Identify which cell holds the provided text, then report its [x, y] central coordinate. 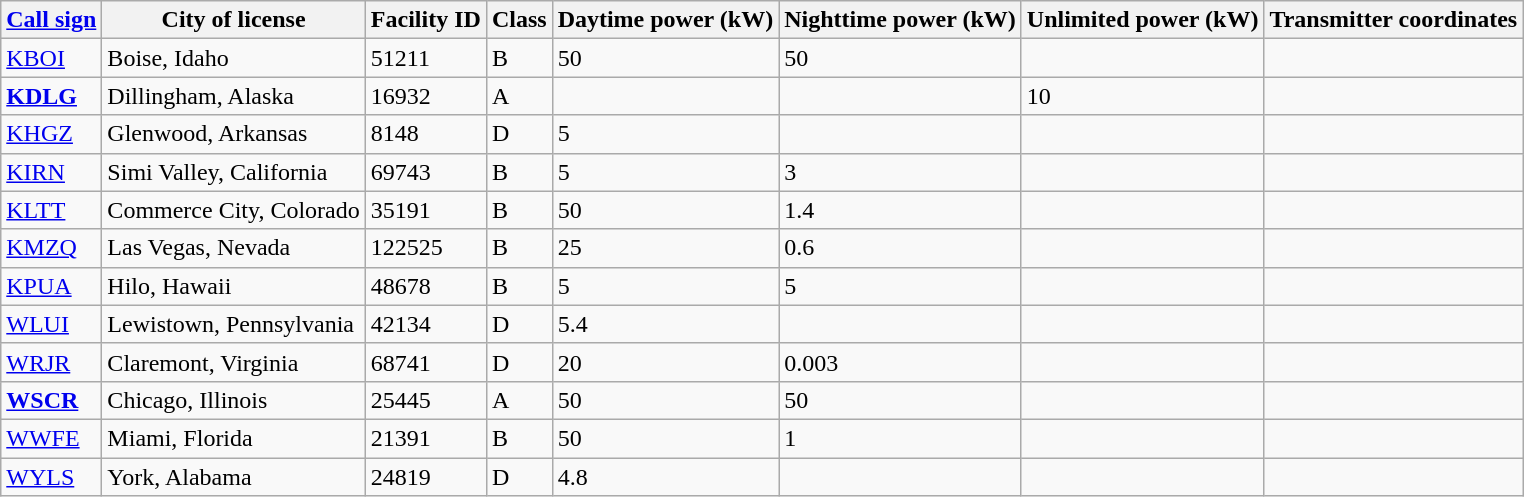
WSCR [52, 400]
KLTT [52, 210]
5.4 [666, 324]
42134 [426, 324]
WWFE [52, 438]
KBOI [52, 58]
Lewistown, Pennsylvania [234, 324]
3 [900, 172]
Claremont, Virginia [234, 362]
Chicago, Illinois [234, 400]
Miami, Florida [234, 438]
Daytime power (kW) [666, 20]
122525 [426, 248]
68741 [426, 362]
KHGZ [52, 134]
KDLG [52, 96]
Glenwood, Arkansas [234, 134]
Las Vegas, Nevada [234, 248]
Boise, Idaho [234, 58]
21391 [426, 438]
Class [519, 20]
1.4 [900, 210]
Hilo, Hawaii [234, 286]
35191 [426, 210]
24819 [426, 477]
48678 [426, 286]
51211 [426, 58]
25445 [426, 400]
20 [666, 362]
Commerce City, Colorado [234, 210]
69743 [426, 172]
0.003 [900, 362]
1 [900, 438]
WLUI [52, 324]
25 [666, 248]
10 [1142, 96]
KPUA [52, 286]
WYLS [52, 477]
WRJR [52, 362]
4.8 [666, 477]
Dillingham, Alaska [234, 96]
York, Alabama [234, 477]
KIRN [52, 172]
Call sign [52, 20]
0.6 [900, 248]
Transmitter coordinates [1394, 20]
KMZQ [52, 248]
8148 [426, 134]
Simi Valley, California [234, 172]
16932 [426, 96]
Unlimited power (kW) [1142, 20]
City of license [234, 20]
Nighttime power (kW) [900, 20]
Facility ID [426, 20]
